Identify which cell holds the provided text, then report its [x, y] central coordinate. 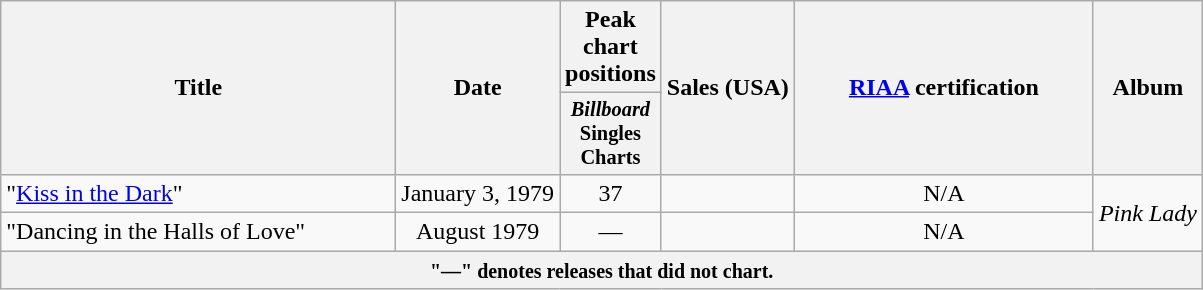
RIAA certification [944, 88]
Pink Lady [1148, 212]
Album [1148, 88]
Billboard Singles Charts [611, 134]
"Kiss in the Dark" [198, 193]
Date [478, 88]
"—" denotes releases that did not chart. [602, 270]
Title [198, 88]
Peak chart positions [611, 47]
"Dancing in the Halls of Love" [198, 232]
Sales (USA) [728, 88]
— [611, 232]
37 [611, 193]
January 3, 1979 [478, 193]
August 1979 [478, 232]
